Provide the [X, Y] coordinate of the cell's center where the given text is located.  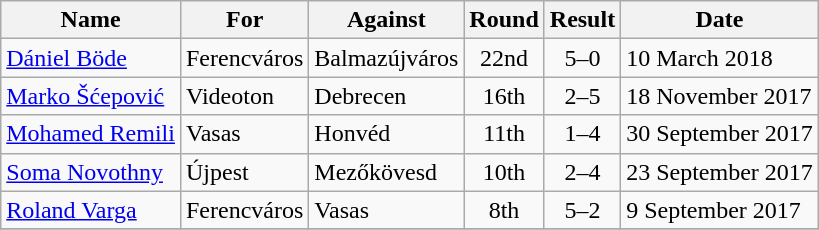
Újpest [244, 172]
8th [504, 210]
Roland Varga [91, 210]
11th [504, 134]
2–5 [582, 96]
Mohamed Remili [91, 134]
Mezőkövesd [386, 172]
Videoton [244, 96]
9 September 2017 [720, 210]
18 November 2017 [720, 96]
30 September 2017 [720, 134]
Soma Novothny [91, 172]
Debrecen [386, 96]
Name [91, 20]
16th [504, 96]
5–0 [582, 58]
1–4 [582, 134]
23 September 2017 [720, 172]
10 March 2018 [720, 58]
Date [720, 20]
Balmazújváros [386, 58]
Honvéd [386, 134]
Result [582, 20]
Marko Šćepović [91, 96]
2–4 [582, 172]
22nd [504, 58]
Against [386, 20]
10th [504, 172]
5–2 [582, 210]
Round [504, 20]
Dániel Böde [91, 58]
For [244, 20]
